Search for the cell housing the specified text and yield its [x, y] center coordinate. 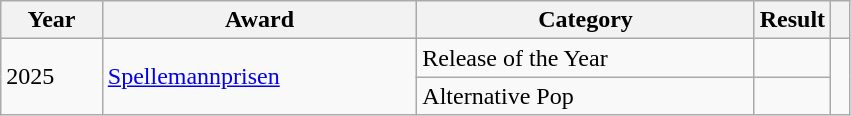
Result [792, 20]
Alternative Pop [586, 96]
2025 [52, 77]
Release of the Year [586, 58]
Year [52, 20]
Award [260, 20]
Category [586, 20]
Spellemannprisen [260, 77]
